Return (x, y) of the center of cell containing provided text 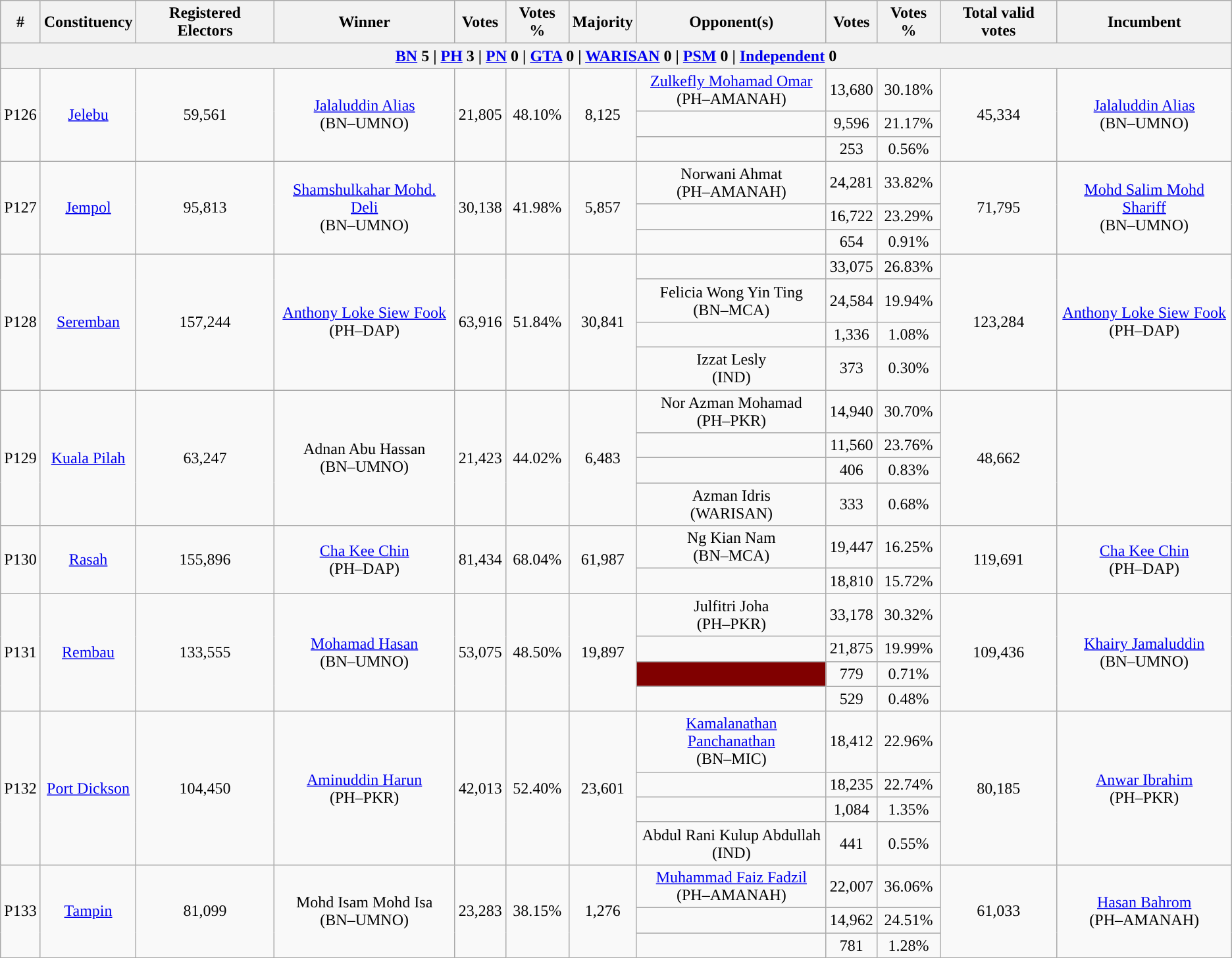
Felicia Wong Yin Ting(BN–MCA) (731, 300)
Julfitri Joha(PH–PKR) (731, 615)
Izzat Lesly(IND) (731, 368)
P131 (20, 653)
Mohd Isam Mohd Isa(BN–UMNO) (365, 911)
63,247 (205, 457)
33,178 (852, 615)
Jempol (88, 208)
Muhammad Faiz Fadzil(PH–AMANAH) (731, 886)
24,584 (852, 300)
Mohd Salim Mohd Shariff(BN–UMNO) (1144, 208)
Jelebu (88, 114)
95,813 (205, 208)
26.83% (908, 266)
22,007 (852, 886)
30,841 (603, 322)
53,075 (480, 653)
104,450 (205, 788)
13,680 (852, 89)
0.68% (908, 504)
80,185 (998, 788)
P127 (20, 208)
63,916 (480, 322)
Mohamad Hasan(BN–UMNO) (365, 653)
24.51% (908, 920)
23,283 (480, 911)
406 (852, 470)
30,138 (480, 208)
Anwar Ibrahim(PH–PKR) (1144, 788)
42,013 (480, 788)
51.84% (537, 322)
Hasan Bahrom(PH–AMANAH) (1144, 911)
P128 (20, 322)
19,897 (603, 653)
P126 (20, 114)
Zulkefly Mohamad Omar(PH–AMANAH) (731, 89)
22.74% (908, 784)
9,596 (852, 124)
15.72% (908, 581)
0.48% (908, 699)
71,795 (998, 208)
1.35% (908, 809)
81,099 (205, 911)
Seremban (88, 322)
1,084 (852, 809)
0.30% (908, 368)
119,691 (998, 559)
133,555 (205, 653)
Port Dickson (88, 788)
P133 (20, 911)
0.83% (908, 470)
6,483 (603, 457)
48.10% (537, 114)
1,336 (852, 334)
Aminuddin Harun(PH–PKR) (365, 788)
61,033 (998, 911)
14,962 (852, 920)
155,896 (205, 559)
654 (852, 241)
Opponent(s) (731, 22)
Winner (365, 22)
441 (852, 844)
5,857 (603, 208)
Rembau (88, 653)
18,235 (852, 784)
14,940 (852, 411)
22.96% (908, 742)
P132 (20, 788)
23,601 (603, 788)
1.28% (908, 945)
0.91% (908, 241)
Norwani Ahmat(PH–AMANAH) (731, 183)
36.06% (908, 886)
33,075 (852, 266)
Rasah (88, 559)
24,281 (852, 183)
P130 (20, 559)
19.94% (908, 300)
781 (852, 945)
333 (852, 504)
21,805 (480, 114)
Ng Kian Nam(BN–MCA) (731, 547)
Total valid votes (998, 22)
529 (852, 699)
P129 (20, 457)
19.99% (908, 649)
157,244 (205, 322)
BN 5 | PH 3 | PN 0 | GTA 0 | WARISAN 0 | PSM 0 | Independent 0 (616, 56)
21.17% (908, 124)
8,125 (603, 114)
81,434 (480, 559)
38.15% (537, 911)
23.29% (908, 216)
Abdul Rani Kulup Abdullah(IND) (731, 844)
30.32% (908, 615)
16.25% (908, 547)
1,276 (603, 911)
11,560 (852, 445)
68.04% (537, 559)
59,561 (205, 114)
30.70% (908, 411)
48,662 (998, 457)
33.82% (908, 183)
Nor Azman Mohamad(PH–PKR) (731, 411)
44.02% (537, 457)
0.55% (908, 844)
Azman Idris(WARISAN) (731, 504)
30.18% (908, 89)
109,436 (998, 653)
19,447 (852, 547)
21,875 (852, 649)
61,987 (603, 559)
18,412 (852, 742)
48.50% (537, 653)
52.40% (537, 788)
779 (852, 674)
0.71% (908, 674)
# (20, 22)
45,334 (998, 114)
21,423 (480, 457)
Khairy Jamaluddin(BN–UMNO) (1144, 653)
23.76% (908, 445)
Adnan Abu Hassan (BN–UMNO) (365, 457)
253 (852, 149)
41.98% (537, 208)
16,722 (852, 216)
Constituency (88, 22)
1.08% (908, 334)
Shamshulkahar Mohd. Deli(BN–UMNO) (365, 208)
Registered Electors (205, 22)
Incumbent (1144, 22)
Kuala Pilah (88, 457)
123,284 (998, 322)
373 (852, 368)
18,810 (852, 581)
Kamalanathan Panchanathan(BN–MIC) (731, 742)
Majority (603, 22)
Tampin (88, 911)
0.56% (908, 149)
